From the cell containing the given text, extract its center point as (x, y) coordinate. 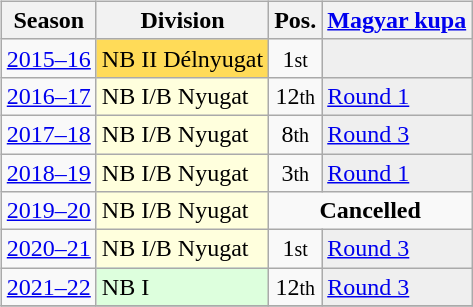
2019–20 (48, 211)
2021–22 (48, 287)
2020–21 (48, 249)
2017–18 (48, 134)
Cancelled (370, 211)
2016–17 (48, 96)
8th (296, 134)
Magyar kupa (397, 20)
2018–19 (48, 173)
Season (48, 20)
NB I (182, 287)
Pos. (296, 20)
NB II Délnyugat (182, 58)
Division (182, 20)
2015–16 (48, 58)
3th (296, 173)
